Provide the (X, Y) coordinate of the cell's center where the given text is located.  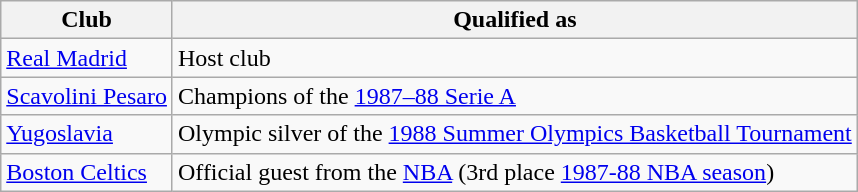
Host club (514, 58)
Club (87, 20)
Olympic silver of the 1988 Summer Olympics Basketball Tournament (514, 134)
Official guest from the NBA (3rd place 1987-88 NBA season) (514, 172)
Real Madrid (87, 58)
Qualified as (514, 20)
Scavolini Pesaro (87, 96)
Boston Celtics (87, 172)
Yugoslavia (87, 134)
Champions of the 1987–88 Serie A (514, 96)
